Output the (x, y) coordinate of the center of the cell containing the given text.  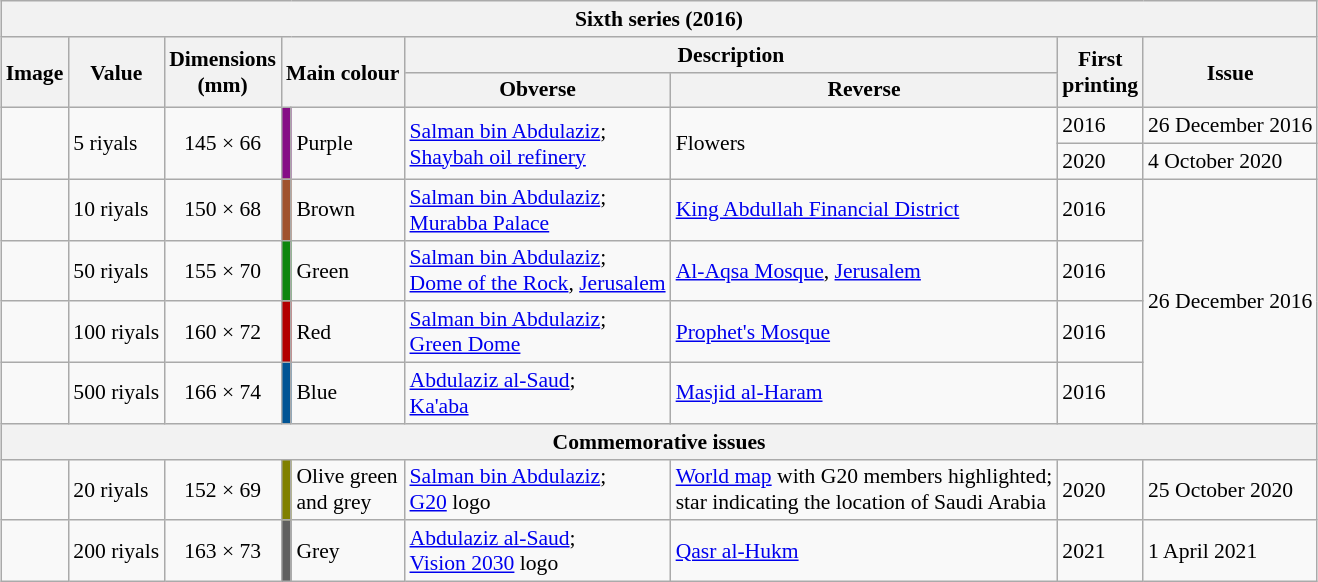
500 riyals (116, 392)
Salman bin Abdulaziz;Dome of the Rock, Jerusalem (537, 270)
163 × 73 (222, 550)
Main colour (342, 72)
Description (730, 54)
Green (348, 270)
Salman bin Abdulaziz;Shaybah oil refinery (537, 144)
4 October 2020 (1230, 161)
World map with G20 members highlighted;star indicating the location of Saudi Arabia (864, 490)
Sixth series (2016) (660, 19)
200 riyals (116, 550)
Salman bin Abdulaziz;Murabba Palace (537, 210)
20 riyals (116, 490)
Salman bin Abdulaziz;G20 logo (537, 490)
Abdulaziz al-Saud;Vision 2030 logo (537, 550)
1 April 2021 (1230, 550)
10 riyals (116, 210)
150 × 68 (222, 210)
155 × 70 (222, 270)
25 October 2020 (1230, 490)
Abdulaziz al-Saud;Ka'aba (537, 392)
Brown (348, 210)
Flowers (864, 144)
Issue (1230, 72)
160 × 72 (222, 332)
Dimensions(mm) (222, 72)
152 × 69 (222, 490)
Obverse (537, 90)
Value (116, 72)
Olive green and grey (348, 490)
Purple (348, 144)
5 riyals (116, 144)
Masjid al-Haram (864, 392)
50 riyals (116, 270)
Blue (348, 392)
Reverse (864, 90)
100 riyals (116, 332)
Salman bin Abdulaziz;Green Dome (537, 332)
Image (35, 72)
Commemorative issues (660, 441)
166 × 74 (222, 392)
Firstprinting (1100, 72)
Red (348, 332)
Grey (348, 550)
Prophet's Mosque (864, 332)
Qasr al-Hukm (864, 550)
145 × 66 (222, 144)
Al-Aqsa Mosque, Jerusalem (864, 270)
2021 (1100, 550)
King Abdullah Financial District (864, 210)
